Identify which cell holds the provided text, then report its [X, Y] central coordinate. 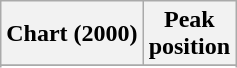
Chart (2000) [72, 34]
Peakposition [189, 34]
